Locate the cell with the specified text and output its [x, y] center coordinate. 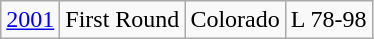
First Round [122, 20]
L 78-98 [328, 20]
2001 [30, 20]
Colorado [235, 20]
